Determine the (X, Y) coordinate at the center of the cell enclosing the given text.  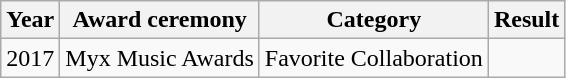
2017 (30, 58)
Favorite Collaboration (374, 58)
Award ceremony (160, 20)
Myx Music Awards (160, 58)
Result (526, 20)
Category (374, 20)
Year (30, 20)
